Detect which cell encompasses the target text, then output its (X, Y) center coordinate. 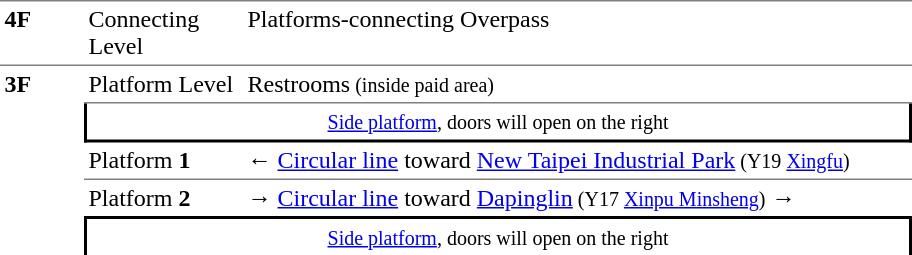
Platform 1 (164, 161)
Restrooms (inside paid area) (578, 85)
→ Circular line toward Dapinglin (Y17 Xinpu Minsheng) → (578, 198)
4F (42, 34)
Platform 2 (164, 198)
Connecting Level (164, 34)
3F (42, 160)
← Circular line toward New Taipei Industrial Park (Y19 Xingfu) (578, 161)
Platform Level (164, 85)
Platforms-connecting Overpass (578, 34)
